Detect which cell encompasses the target text, then output its [X, Y] center coordinate. 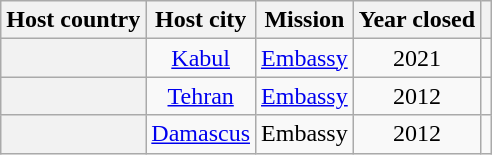
Host city [201, 20]
2021 [416, 58]
Kabul [201, 58]
Damascus [201, 134]
Tehran [201, 96]
Mission [305, 20]
Host country [74, 20]
Year closed [416, 20]
